Locate the cell with the specified text and output its (X, Y) center coordinate. 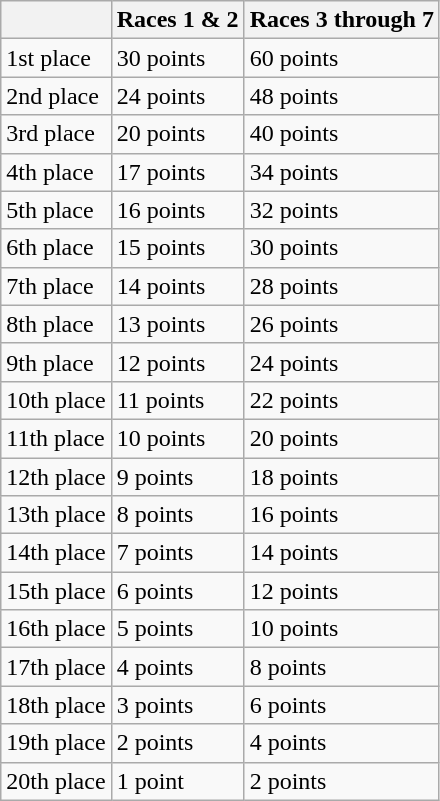
60 points (342, 58)
22 points (342, 400)
Races 3 through 7 (342, 20)
8th place (56, 324)
11th place (56, 438)
9th place (56, 362)
18 points (342, 477)
11 points (178, 400)
3 points (178, 705)
10th place (56, 400)
16th place (56, 629)
13 points (178, 324)
12th place (56, 477)
5th place (56, 210)
15 points (178, 248)
34 points (342, 172)
26 points (342, 324)
7 points (178, 553)
6th place (56, 248)
2nd place (56, 96)
18th place (56, 705)
17 points (178, 172)
48 points (342, 96)
4th place (56, 172)
13th place (56, 515)
17th place (56, 667)
19th place (56, 743)
40 points (342, 134)
14th place (56, 553)
1st place (56, 58)
15th place (56, 591)
1 point (178, 781)
32 points (342, 210)
5 points (178, 629)
20th place (56, 781)
Races 1 & 2 (178, 20)
7th place (56, 286)
9 points (178, 477)
28 points (342, 286)
3rd place (56, 134)
